Return the (x, y) coordinate for the center point of the cell that contains the specified text.  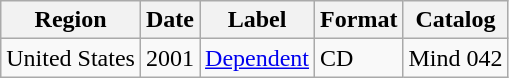
Mind 042 (456, 58)
Format (359, 20)
Label (258, 20)
CD (359, 58)
2001 (170, 58)
Dependent (258, 58)
Catalog (456, 20)
United States (71, 58)
Date (170, 20)
Region (71, 20)
